Return (X, Y) of the center of cell containing provided text 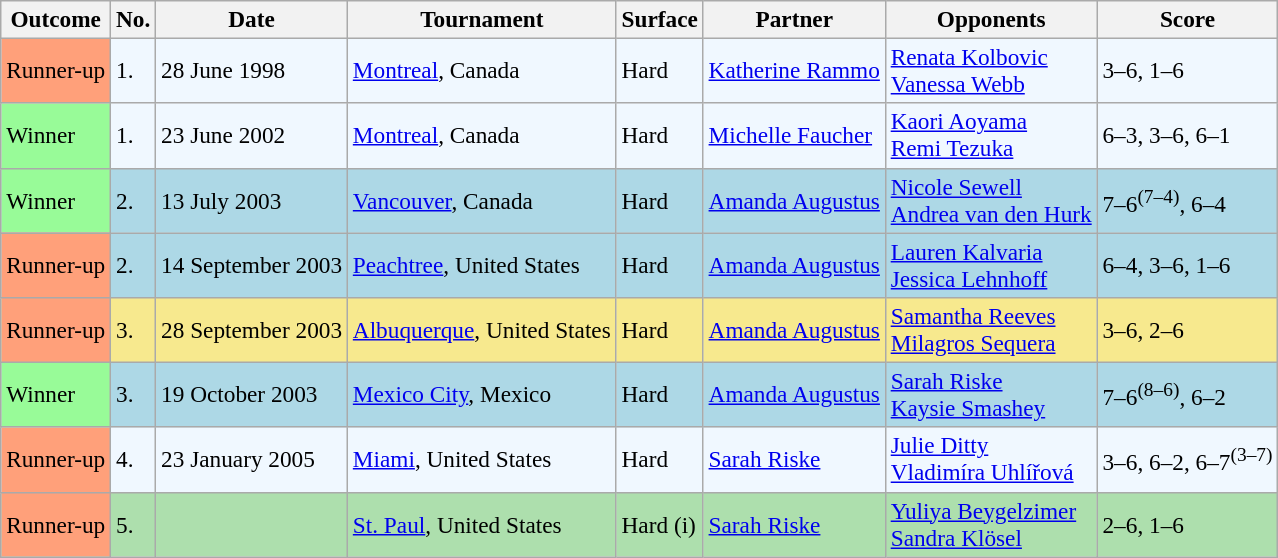
3–6, 1–6 (1188, 70)
4. (134, 460)
St. Paul, United States (482, 524)
7–6(7–4), 6–4 (1188, 200)
Mexico City, Mexico (482, 394)
14 September 2003 (252, 264)
Date (252, 19)
Tournament (482, 19)
13 July 2003 (252, 200)
Peachtree, United States (482, 264)
Julie Ditty Vladimíra Uhlířová (991, 460)
6–3, 3–6, 6–1 (1188, 136)
Katherine Rammo (794, 70)
Vancouver, Canada (482, 200)
Hard (i) (660, 524)
No. (134, 19)
3–6, 2–6 (1188, 330)
Lauren Kalvaria Jessica Lehnhoff (991, 264)
Kaori Aoyama Remi Tezuka (991, 136)
Renata Kolbovic Vanessa Webb (991, 70)
Albuquerque, United States (482, 330)
28 June 1998 (252, 70)
19 October 2003 (252, 394)
Opponents (991, 19)
7–6(8–6), 6–2 (1188, 394)
Miami, United States (482, 460)
23 June 2002 (252, 136)
Surface (660, 19)
2–6, 1–6 (1188, 524)
Partner (794, 19)
Sarah Riske Kaysie Smashey (991, 394)
23 January 2005 (252, 460)
Nicole Sewell Andrea van den Hurk (991, 200)
Score (1188, 19)
28 September 2003 (252, 330)
6–4, 3–6, 1–6 (1188, 264)
Samantha Reeves Milagros Sequera (991, 330)
Yuliya Beygelzimer Sandra Klösel (991, 524)
3–6, 6–2, 6–7(3–7) (1188, 460)
Michelle Faucher (794, 136)
Outcome (56, 19)
5. (134, 524)
